From the cell containing the given text, extract its center point as [x, y] coordinate. 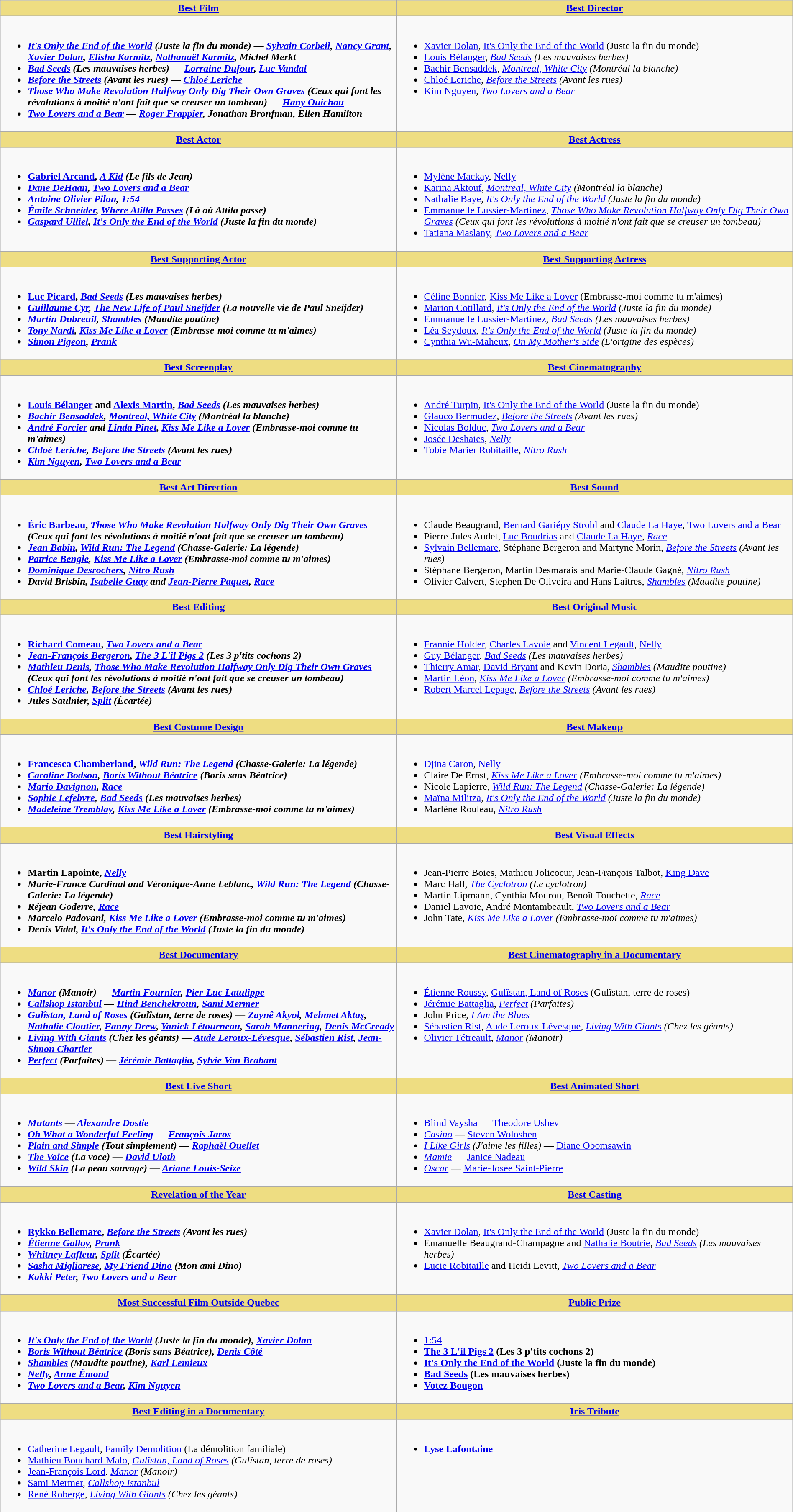
Lyse Lafontaine [595, 1466]
Best Actress [595, 139]
Best Supporting Actress [595, 259]
Revelation of the Year [198, 1194]
Best Costume Design [198, 727]
Best Supporting Actor [198, 259]
Best Screenplay [198, 367]
Best Editing in a Documentary [198, 1411]
1:54The 3 L'il Pigs 2 (Les 3 p'tits cochons 2)It's Only the End of the World (Juste la fin du monde)Bad Seeds (Les mauvaises herbes)Votez Bougon [595, 1357]
Best Animated Short [595, 1086]
Public Prize [595, 1303]
Best Visual Effects [595, 835]
Most Successful Film Outside Quebec [198, 1303]
Iris Tribute [595, 1411]
Best Director [595, 8]
Best Cinematography in a Documentary [595, 955]
Best Art Direction [198, 487]
Best Film [198, 8]
Best Original Music [595, 607]
Best Cinematography [595, 367]
Best Actor [198, 139]
Best Editing [198, 607]
Best Makeup [595, 727]
Best Sound [595, 487]
Best Casting [595, 1194]
Best Live Short [198, 1086]
Best Hairstyling [198, 835]
Best Documentary [198, 955]
